Provide the [X, Y] coordinate of the cell's center where the given text is located.  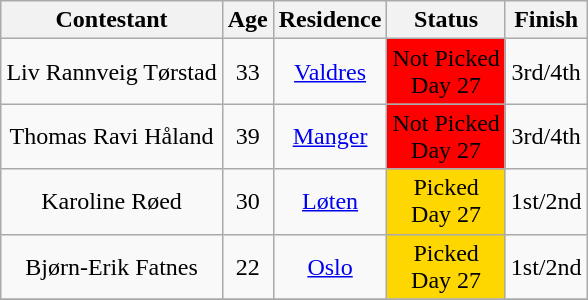
Valdres [330, 72]
Liv Rannveig Tørstad [112, 72]
Karoline Røed [112, 202]
Bjørn-Erik Fatnes [112, 266]
39 [248, 136]
Status [446, 20]
22 [248, 266]
Manger [330, 136]
Løten [330, 202]
33 [248, 72]
Finish [546, 20]
Contestant [112, 20]
Residence [330, 20]
Thomas Ravi Håland [112, 136]
Age [248, 20]
30 [248, 202]
Oslo [330, 266]
